Extract the [x, y] coordinate from the center of the cell holding the provided text.  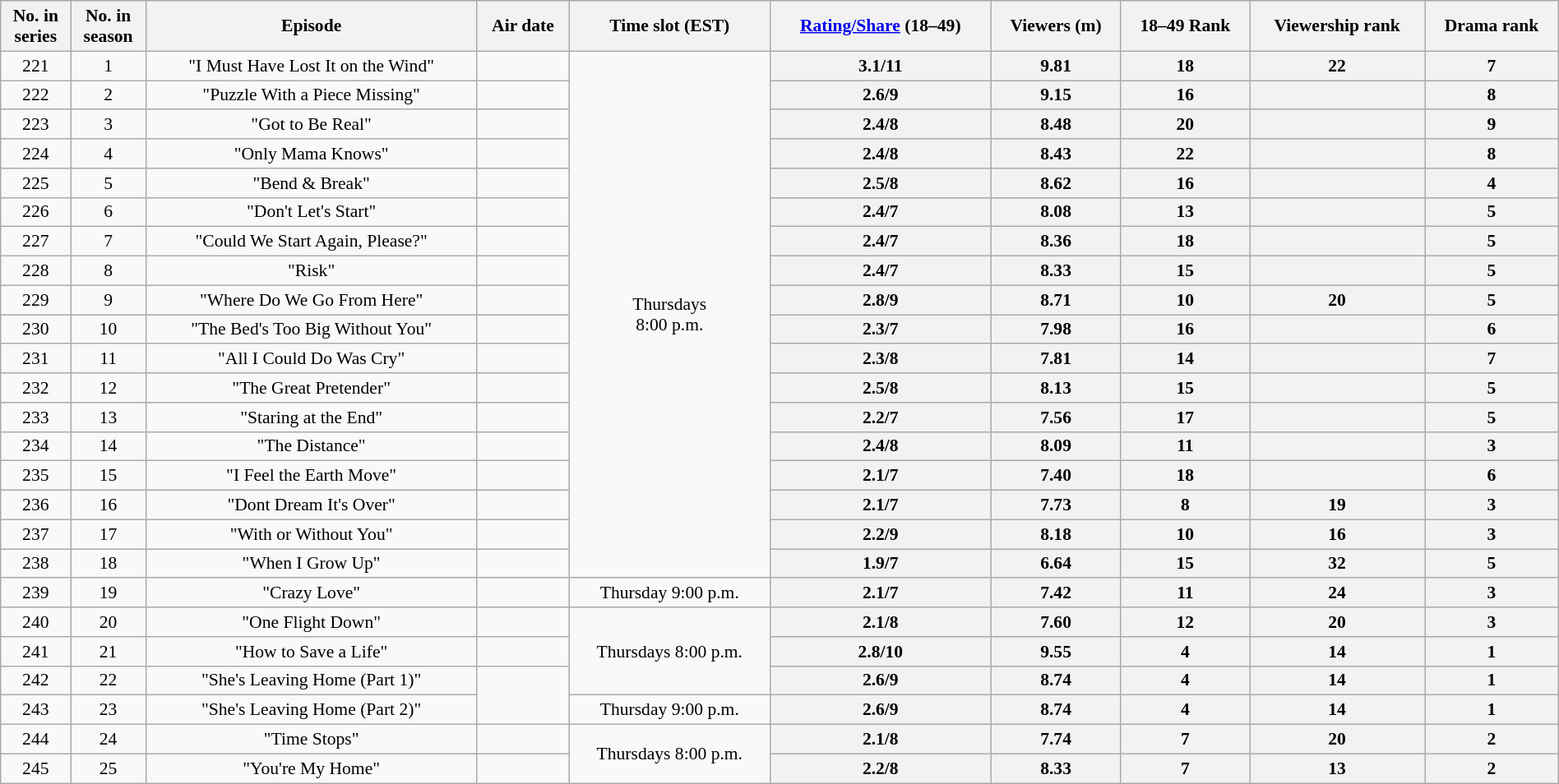
23 [109, 710]
"Only Mama Knows" [311, 154]
7.42 [1056, 593]
"Risk" [311, 271]
222 [36, 95]
7.81 [1056, 359]
8.36 [1056, 242]
"Staring at the End" [311, 417]
8.48 [1056, 125]
Thursdays8:00 p.m. [669, 314]
236 [36, 505]
7.73 [1056, 505]
243 [36, 710]
2.3/7 [881, 330]
"How to Save a Life" [311, 652]
240 [36, 622]
2.2/8 [881, 768]
224 [36, 154]
2.3/8 [881, 359]
9.55 [1056, 652]
3.1/11 [881, 66]
"I Feel the Earth Move" [311, 476]
8.43 [1056, 154]
"Puzzle With a Piece Missing" [311, 95]
9.15 [1056, 95]
Drama rank [1492, 26]
227 [36, 242]
234 [36, 446]
"The Great Pretender" [311, 388]
8.18 [1056, 534]
8.08 [1056, 212]
Viewers (m) [1056, 26]
232 [36, 388]
21 [109, 652]
6.64 [1056, 564]
238 [36, 564]
Air date [523, 26]
242 [36, 680]
2.2/9 [881, 534]
7.60 [1056, 622]
"She's Leaving Home (Part 2)" [311, 710]
18–49 Rank [1185, 26]
8.62 [1056, 183]
"With or Without You" [311, 534]
"Got to Be Real" [311, 125]
226 [36, 212]
"You're My Home" [311, 768]
"Don't Let's Start" [311, 212]
7.74 [1056, 740]
"Crazy Love" [311, 593]
8.13 [1056, 388]
235 [36, 476]
2.8/10 [881, 652]
Viewership rank [1337, 26]
239 [36, 593]
231 [36, 359]
"One Flight Down" [311, 622]
"I Must Have Lost It on the Wind" [311, 66]
221 [36, 66]
"Dont Dream It's Over" [311, 505]
230 [36, 330]
"All I Could Do Was Cry" [311, 359]
"The Distance" [311, 446]
7.56 [1056, 417]
"The Bed's Too Big Without You" [311, 330]
"Bend & Break" [311, 183]
Episode [311, 26]
25 [109, 768]
7.98 [1056, 330]
8.09 [1056, 446]
244 [36, 740]
"Could We Start Again, Please?" [311, 242]
2.2/7 [881, 417]
Time slot (EST) [669, 26]
237 [36, 534]
No. inseason [109, 26]
"Time Stops" [311, 740]
229 [36, 300]
233 [36, 417]
No. inseries [36, 26]
8.71 [1056, 300]
223 [36, 125]
"When I Grow Up" [311, 564]
32 [1337, 564]
1.9/7 [881, 564]
7.40 [1056, 476]
Rating/Share (18–49) [881, 26]
245 [36, 768]
241 [36, 652]
2.8/9 [881, 300]
"Where Do We Go From Here" [311, 300]
228 [36, 271]
9.81 [1056, 66]
225 [36, 183]
"She's Leaving Home (Part 1)" [311, 680]
